Return (x, y) of the center of cell containing provided text 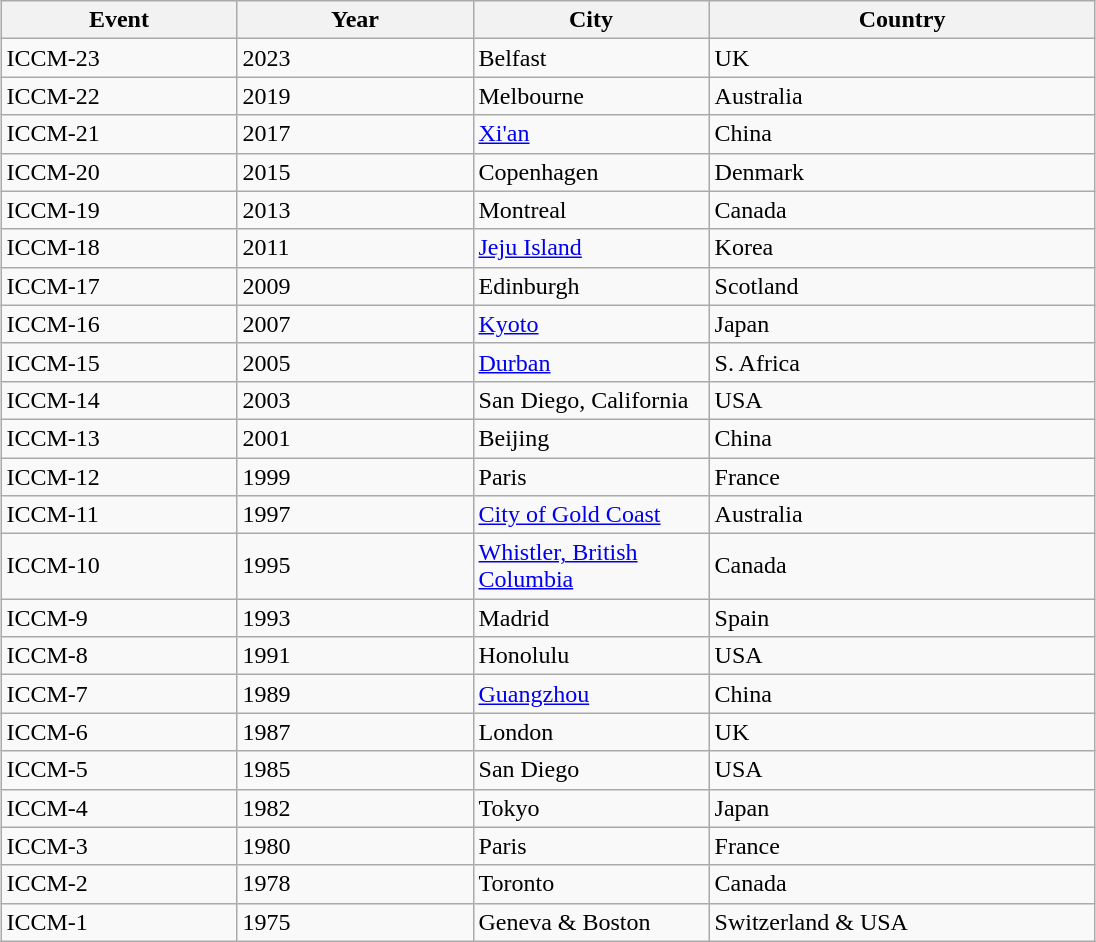
ICCM-1 (119, 922)
Xi'an (591, 134)
London (591, 732)
2015 (355, 172)
Scotland (902, 286)
Copenhagen (591, 172)
2011 (355, 248)
2009 (355, 286)
1995 (355, 566)
Durban (591, 362)
1982 (355, 808)
1991 (355, 656)
ICCM-12 (119, 477)
ICCM-2 (119, 884)
Korea (902, 248)
2005 (355, 362)
2013 (355, 210)
ICCM-15 (119, 362)
Guangzhou (591, 694)
1989 (355, 694)
Montreal (591, 210)
ICCM-9 (119, 618)
1975 (355, 922)
ICCM-19 (119, 210)
S. Africa (902, 362)
Tokyo (591, 808)
Beijing (591, 438)
1980 (355, 846)
ICCM-5 (119, 770)
ICCM-22 (119, 96)
Country (902, 20)
ICCM-10 (119, 566)
2003 (355, 400)
City (591, 20)
ICCM-16 (119, 324)
San Diego (591, 770)
Honolulu (591, 656)
Edinburgh (591, 286)
1999 (355, 477)
ICCM-14 (119, 400)
Melbourne (591, 96)
2023 (355, 58)
Year (355, 20)
ICCM-21 (119, 134)
1993 (355, 618)
Belfast (591, 58)
ICCM-13 (119, 438)
1985 (355, 770)
Spain (902, 618)
ICCM-6 (119, 732)
ICCM-20 (119, 172)
Denmark (902, 172)
Madrid (591, 618)
Geneva & Boston (591, 922)
ICCM-17 (119, 286)
2019 (355, 96)
1978 (355, 884)
Kyoto (591, 324)
2001 (355, 438)
Toronto (591, 884)
Jeju Island (591, 248)
ICCM-3 (119, 846)
ICCM-8 (119, 656)
2017 (355, 134)
Switzerland & USA (902, 922)
ICCM-11 (119, 515)
ICCM-23 (119, 58)
1987 (355, 732)
2007 (355, 324)
San Diego, California (591, 400)
ICCM-18 (119, 248)
City of Gold Coast (591, 515)
Whistler, British Columbia (591, 566)
Event (119, 20)
ICCM-7 (119, 694)
ICCM-4 (119, 808)
1997 (355, 515)
